From the cell containing the given text, extract its center point as (x, y) coordinate. 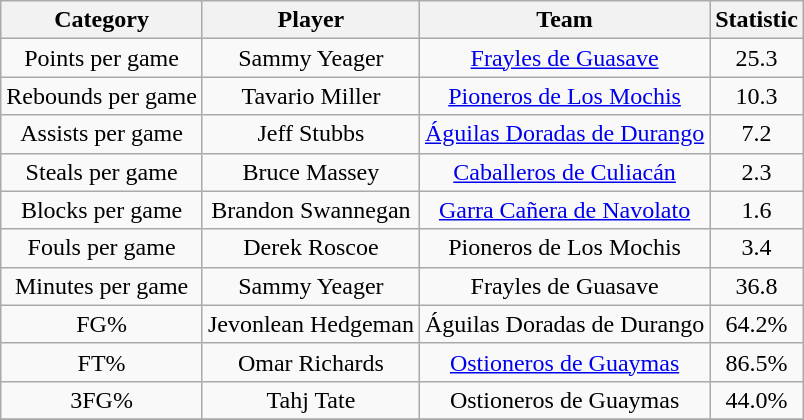
3FG% (102, 400)
Derek Roscoe (310, 248)
Garra Cañera de Navolato (564, 210)
Fouls per game (102, 248)
Statistic (757, 20)
7.2 (757, 134)
2.3 (757, 172)
FT% (102, 362)
Tavario Miller (310, 96)
Player (310, 20)
64.2% (757, 324)
Assists per game (102, 134)
Jevonlean Hedgeman (310, 324)
Minutes per game (102, 286)
Omar Richards (310, 362)
Jeff Stubbs (310, 134)
10.3 (757, 96)
Tahj Tate (310, 400)
86.5% (757, 362)
25.3 (757, 58)
Caballeros de Culiacán (564, 172)
Blocks per game (102, 210)
44.0% (757, 400)
Category (102, 20)
Steals per game (102, 172)
3.4 (757, 248)
1.6 (757, 210)
Team (564, 20)
FG% (102, 324)
Rebounds per game (102, 96)
Points per game (102, 58)
36.8 (757, 286)
Bruce Massey (310, 172)
Brandon Swannegan (310, 210)
